From the cell containing the given text, extract its center point as (X, Y) coordinate. 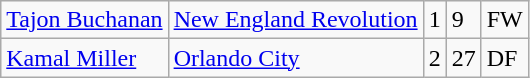
Orlando City (296, 58)
27 (464, 58)
New England Revolution (296, 20)
FW (504, 20)
1 (434, 20)
DF (504, 58)
2 (434, 58)
Tajon Buchanan (84, 20)
Kamal Miller (84, 58)
9 (464, 20)
